Detect which cell encompasses the target text, then output its [X, Y] center coordinate. 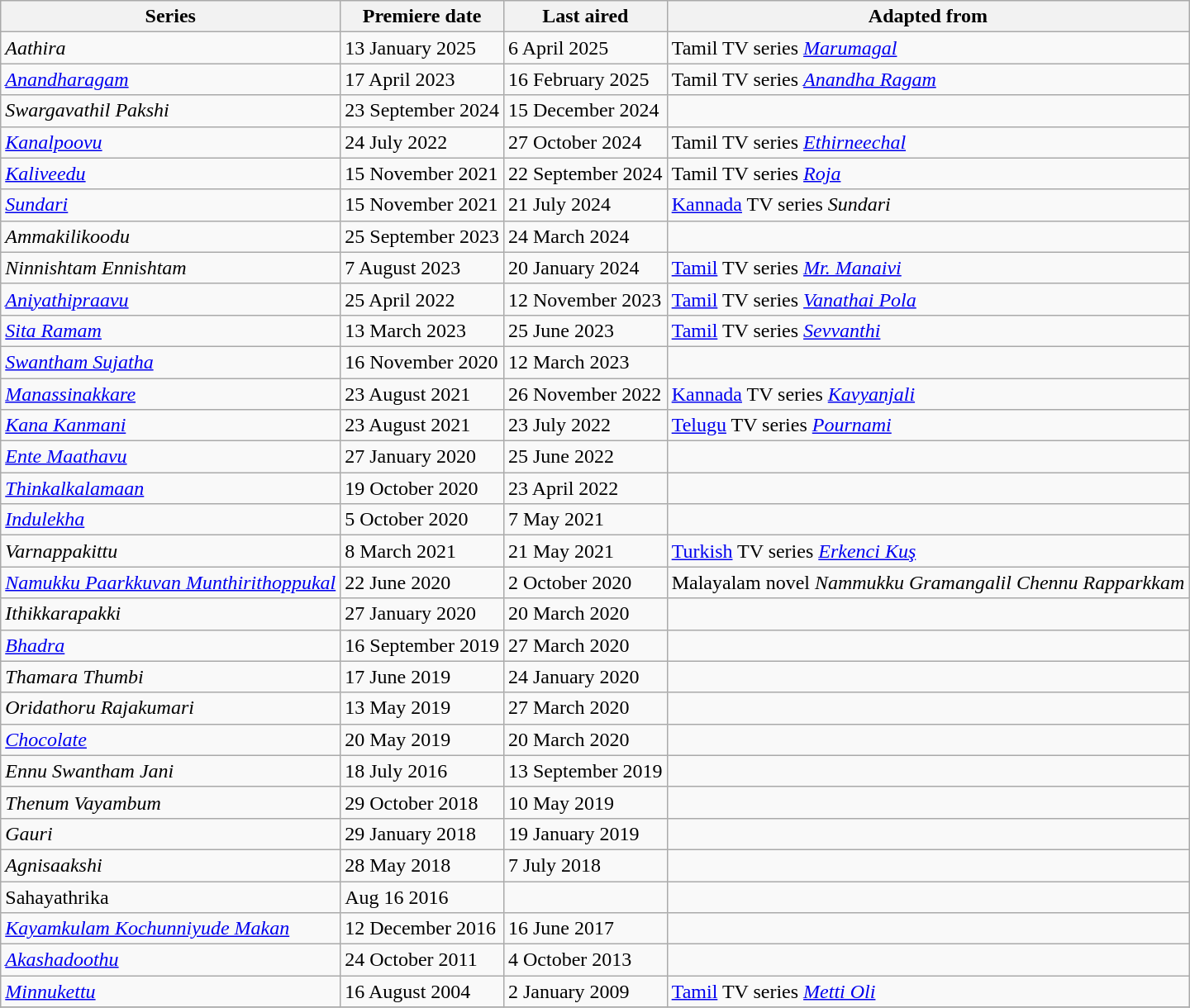
24 October 2011 [422, 960]
Sundari [170, 205]
23 April 2022 [585, 488]
23 September 2024 [422, 111]
Tamil TV series Roja [928, 174]
24 March 2024 [585, 236]
17 April 2023 [422, 79]
Manassinakkare [170, 394]
Premiere date [422, 17]
23 July 2022 [585, 426]
Tamil TV series Metti Oli [928, 991]
Ithikkarapakki [170, 614]
16 February 2025 [585, 79]
Ennu Swantham Jani [170, 771]
Kannada TV series Kavyanjali [928, 394]
13 January 2025 [422, 48]
15 December 2024 [585, 111]
24 January 2020 [585, 677]
21 May 2021 [585, 551]
Malayalam novel Nammukku Gramangalil Chennu Rapparkkam [928, 582]
Series [170, 17]
25 September 2023 [422, 236]
Kanalpoovu [170, 142]
12 November 2023 [585, 299]
Kaliveedu [170, 174]
24 July 2022 [422, 142]
Swantham Sujatha [170, 362]
Thenum Vayambum [170, 802]
Tamil TV series Ethirneechal [928, 142]
Aug 16 2016 [422, 896]
Indulekha [170, 520]
25 April 2022 [422, 299]
Tamil TV series Vanathai Pola [928, 299]
Gauri [170, 834]
7 July 2018 [585, 865]
8 March 2021 [422, 551]
4 October 2013 [585, 960]
Thinkalkalamaan [170, 488]
25 June 2023 [585, 330]
7 August 2023 [422, 268]
Last aired [585, 17]
Kayamkulam Kochunniyude Makan [170, 929]
20 January 2024 [585, 268]
Agnisaakshi [170, 865]
22 June 2020 [422, 582]
2 January 2009 [585, 991]
19 January 2019 [585, 834]
20 May 2019 [422, 739]
Kana Kanmani [170, 426]
Minnukettu [170, 991]
27 October 2024 [585, 142]
Bhadra [170, 645]
Varnappakittu [170, 551]
29 October 2018 [422, 802]
28 May 2018 [422, 865]
18 July 2016 [422, 771]
10 May 2019 [585, 802]
Telugu TV series Pournami [928, 426]
16 June 2017 [585, 929]
12 December 2016 [422, 929]
5 October 2020 [422, 520]
12 March 2023 [585, 362]
Tamil TV series Anandha Ragam [928, 79]
Chocolate [170, 739]
13 September 2019 [585, 771]
Tamil TV series Marumagal [928, 48]
Turkish TV series Erkenci Kuş [928, 551]
22 September 2024 [585, 174]
16 August 2004 [422, 991]
Tamil TV series Mr. Manaivi [928, 268]
Aniyathipraavu [170, 299]
Anandharagam [170, 79]
Ammakilikoodu [170, 236]
25 June 2022 [585, 457]
Thamara Thumbi [170, 677]
Akashadoothu [170, 960]
Namukku Paarkkuvan Munthirithoppukal [170, 582]
21 July 2024 [585, 205]
Swargavathil Pakshi [170, 111]
6 April 2025 [585, 48]
19 October 2020 [422, 488]
Kannada TV series Sundari [928, 205]
17 June 2019 [422, 677]
Oridathoru Rajakumari [170, 708]
16 November 2020 [422, 362]
Tamil TV series Sevvanthi [928, 330]
29 January 2018 [422, 834]
7 May 2021 [585, 520]
16 September 2019 [422, 645]
Sita Ramam [170, 330]
Sahayathrika [170, 896]
Adapted from [928, 17]
Aathira [170, 48]
13 March 2023 [422, 330]
26 November 2022 [585, 394]
Ente Maathavu [170, 457]
13 May 2019 [422, 708]
2 October 2020 [585, 582]
Ninnishtam Ennishtam [170, 268]
